Provide the [X, Y] coordinate of the cell's center where the given text is located.  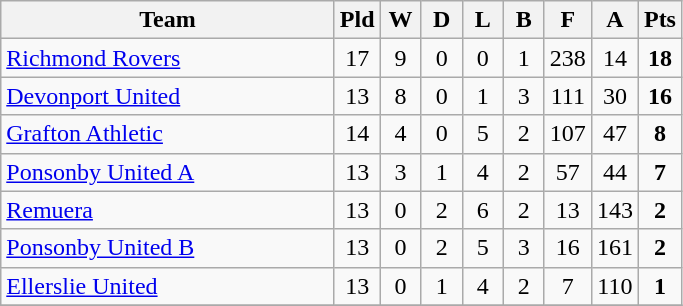
Ponsonby United A [168, 172]
111 [568, 96]
B [524, 20]
Devonport United [168, 96]
W [400, 20]
17 [357, 58]
30 [614, 96]
161 [614, 248]
238 [568, 58]
A [614, 20]
57 [568, 172]
F [568, 20]
Ponsonby United B [168, 248]
Remuera [168, 210]
D [442, 20]
18 [660, 58]
Ellerslie United [168, 286]
Pts [660, 20]
47 [614, 134]
110 [614, 286]
44 [614, 172]
Grafton Athletic [168, 134]
143 [614, 210]
Richmond Rovers [168, 58]
107 [568, 134]
6 [482, 210]
9 [400, 58]
Team [168, 20]
L [482, 20]
Pld [357, 20]
